Capture the cell that displays the provided text and extract its [x, y] central coordinate. 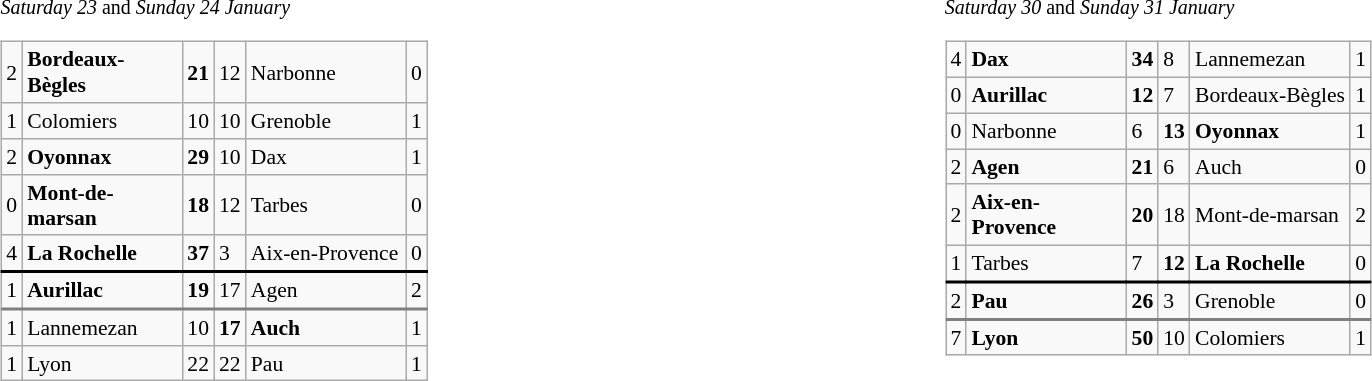
29 [198, 157]
37 [198, 253]
20 [1143, 214]
50 [1143, 337]
26 [1143, 300]
19 [198, 290]
13 [1174, 131]
34 [1143, 60]
8 [1174, 60]
